Detect which cell encompasses the target text, then output its [X, Y] center coordinate. 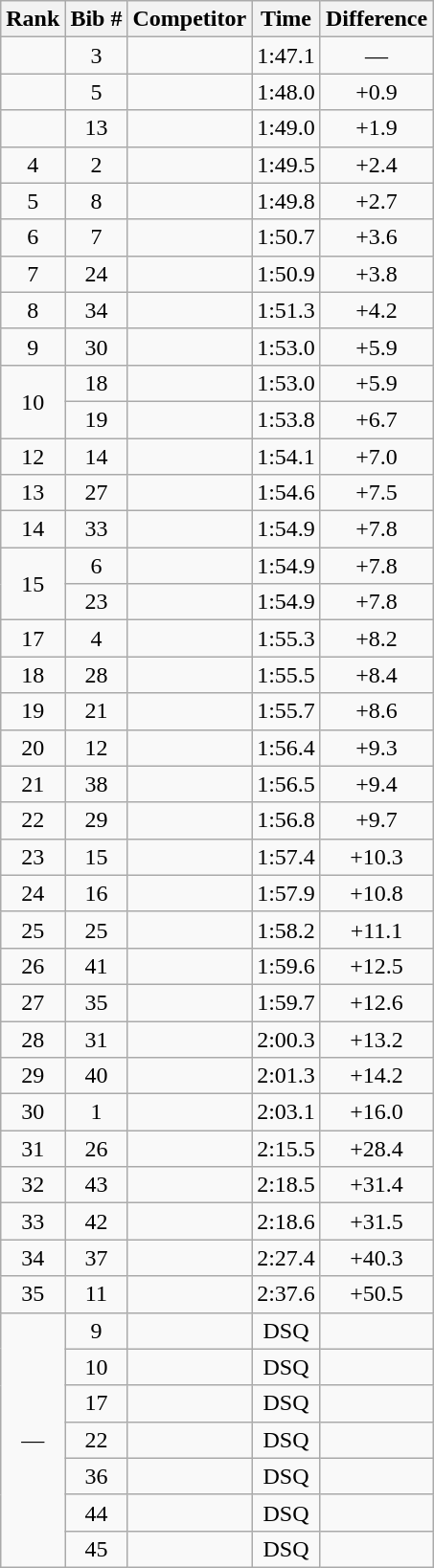
Bib # [96, 19]
+10.8 [376, 893]
37 [96, 1258]
2:15.5 [286, 1149]
2:00.3 [286, 1039]
+13.2 [376, 1039]
1:56.4 [286, 748]
Competitor [190, 19]
1 [96, 1112]
2:03.1 [286, 1112]
40 [96, 1076]
1:57.4 [286, 857]
45 [96, 1549]
1:49.8 [286, 201]
+4.2 [376, 310]
11 [96, 1294]
+3.8 [376, 274]
1:50.7 [286, 237]
+12.5 [376, 966]
1:57.9 [286, 893]
1:49.5 [286, 165]
2:01.3 [286, 1076]
42 [96, 1221]
+50.5 [376, 1294]
+11.1 [376, 930]
Difference [376, 19]
+3.6 [376, 237]
+7.0 [376, 457]
41 [96, 966]
+0.9 [376, 92]
2:27.4 [286, 1258]
+8.4 [376, 675]
+31.4 [376, 1185]
+10.3 [376, 857]
1:54.1 [286, 457]
+31.5 [376, 1221]
+16.0 [376, 1112]
1:48.0 [286, 92]
+12.6 [376, 1002]
1:58.2 [286, 930]
1:59.7 [286, 1002]
+6.7 [376, 419]
1:49.0 [286, 128]
44 [96, 1512]
1:54.6 [286, 493]
20 [33, 748]
1:50.9 [286, 274]
1:56.8 [286, 820]
+7.5 [376, 493]
+40.3 [376, 1258]
2 [96, 165]
+9.4 [376, 784]
1:47.1 [286, 56]
1:55.5 [286, 675]
+2.4 [376, 165]
1:55.3 [286, 638]
1:59.6 [286, 966]
+1.9 [376, 128]
1:51.3 [286, 310]
32 [33, 1185]
3 [96, 56]
Time [286, 19]
1:56.5 [286, 784]
+8.6 [376, 711]
2:18.6 [286, 1221]
1:55.7 [286, 711]
+8.2 [376, 638]
+9.3 [376, 748]
2:18.5 [286, 1185]
2:37.6 [286, 1294]
+2.7 [376, 201]
38 [96, 784]
Rank [33, 19]
+9.7 [376, 820]
36 [96, 1476]
+28.4 [376, 1149]
+14.2 [376, 1076]
1:53.8 [286, 419]
43 [96, 1185]
16 [96, 893]
